From the cell containing the given text, extract its center point as [X, Y] coordinate. 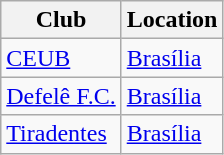
Tiradentes [61, 134]
CEUB [61, 58]
Club [61, 20]
Location [172, 20]
Defelê F.C. [61, 96]
